Output the [X, Y] coordinate of the center of the cell containing the given text.  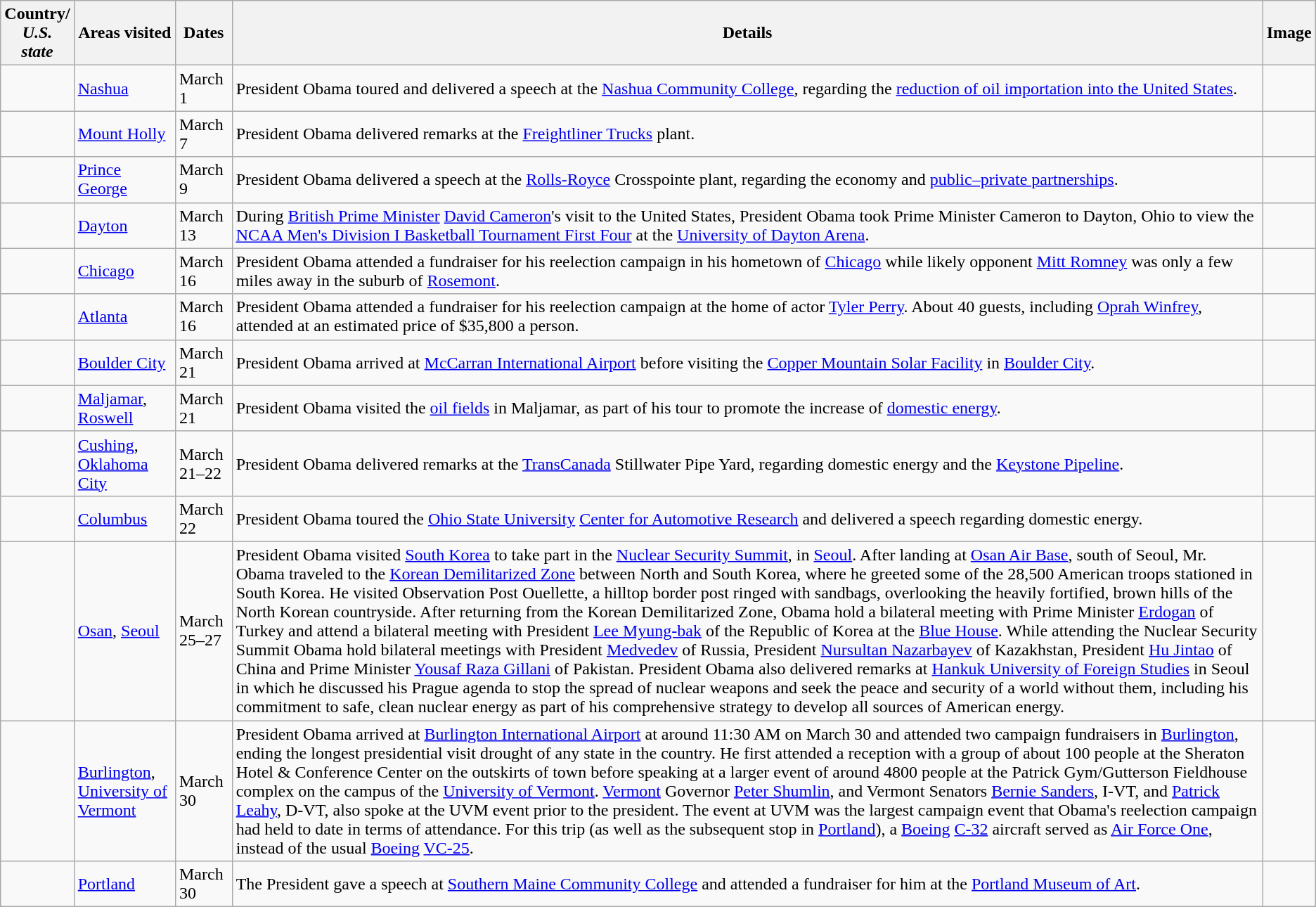
Cushing, Oklahoma City [124, 463]
Dayton [124, 225]
March 21–22 [204, 463]
President Obama delivered a speech at the Rolls-Royce Crosspointe plant, regarding the economy and public–private partnerships. [747, 180]
Mount Holly [124, 134]
Boulder City [124, 363]
Prince George [124, 180]
President Obama visited the oil fields in Maljamar, as part of his tour to promote the increase of domestic energy. [747, 408]
Atlanta [124, 316]
Osan, Seoul [124, 631]
Chicago [124, 271]
March 7 [204, 134]
Columbus [124, 519]
March 13 [204, 225]
March 25–27 [204, 631]
Details [747, 33]
President Obama delivered remarks at the TransCanada Stillwater Pipe Yard, regarding domestic energy and the Keystone Pipeline. [747, 463]
March 9 [204, 180]
President Obama arrived at McCarran International Airport before visiting the Copper Mountain Solar Facility in Boulder City. [747, 363]
The President gave a speech at Southern Maine Community College and attended a fundraiser for him at the Portland Museum of Art. [747, 885]
Maljamar, Roswell [124, 408]
March 1 [204, 89]
Portland [124, 885]
Country/U.S. state [37, 33]
Image [1289, 33]
President Obama toured and delivered a speech at the Nashua Community College, regarding the reduction of oil importation into the United States. [747, 89]
Dates [204, 33]
Burlington, University of Vermont [124, 790]
March 22 [204, 519]
President Obama toured the Ohio State University Center for Automotive Research and delivered a speech regarding domestic energy. [747, 519]
President Obama delivered remarks at the Freightliner Trucks plant. [747, 134]
Areas visited [124, 33]
Nashua [124, 89]
